Output the (x, y) coordinate of the center of the cell containing the given text.  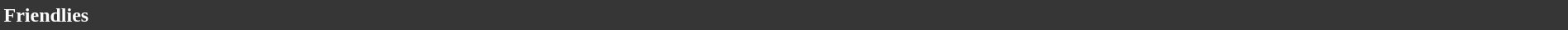
Friendlies (784, 15)
